Locate the cell with the specified text and output its (X, Y) center coordinate. 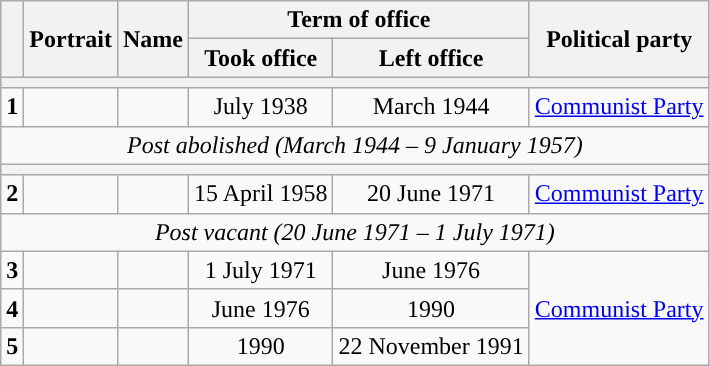
Name (152, 39)
2 (12, 194)
15 April 1958 (261, 194)
5 (12, 346)
March 1944 (431, 107)
3 (12, 270)
1 (12, 107)
Post vacant (20 June 1971 – 1 July 1971) (355, 232)
Took office (261, 58)
Portrait (71, 39)
Left office (431, 58)
20 June 1971 (431, 194)
July 1938 (261, 107)
4 (12, 308)
Political party (619, 39)
Term of office (360, 20)
1 July 1971 (261, 270)
22 November 1991 (431, 346)
Post abolished (March 1944 – 9 January 1957) (355, 145)
